For the text-containing cell, return its midpoint in (X, Y) coordinate format. 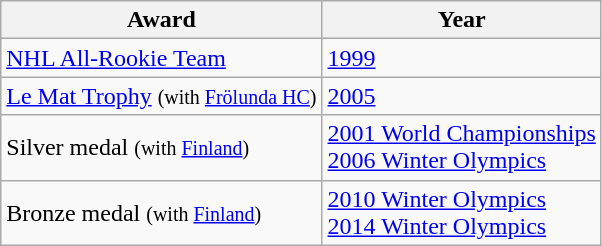
2001 World Championships 2006 Winter Olympics (462, 148)
Le Mat Trophy (with Frölunda HC) (162, 96)
Bronze medal (with Finland) (162, 212)
1999 (462, 58)
Award (162, 20)
Year (462, 20)
2010 Winter Olympics 2014 Winter Olympics (462, 212)
2005 (462, 96)
Silver medal (with Finland) (162, 148)
NHL All-Rookie Team (162, 58)
